Identify which cell holds the provided text, then report its [X, Y] central coordinate. 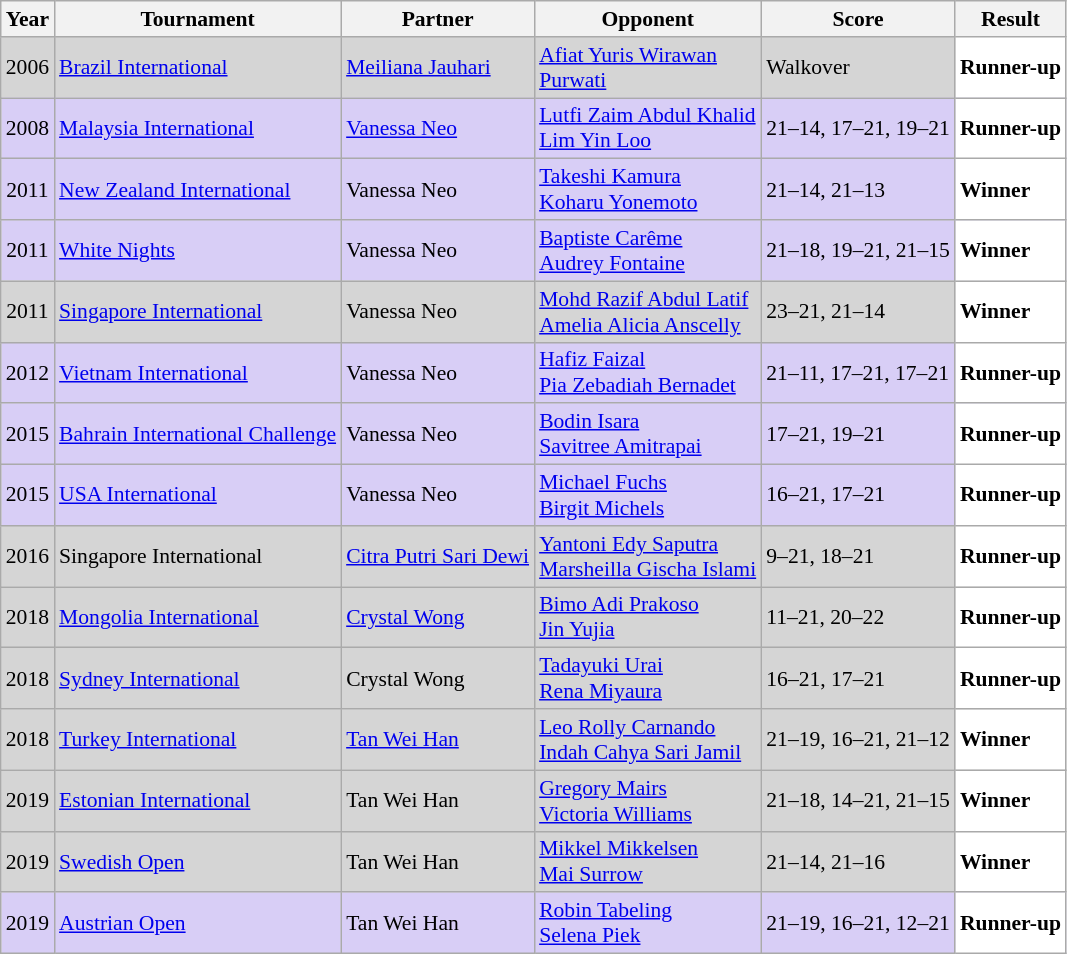
Sydney International [198, 678]
Austrian Open [198, 924]
Citra Putri Sari Dewi [438, 556]
Partner [438, 19]
21–14, 17–21, 19–21 [858, 128]
Score [858, 19]
Leo Rolly Carnando Indah Cahya Sari Jamil [648, 740]
Lutfi Zaim Abdul Khalid Lim Yin Loo [648, 128]
Afiat Yuris Wirawan Purwati [648, 68]
2006 [28, 68]
White Nights [198, 250]
Walkover [858, 68]
Year [28, 19]
21–14, 21–16 [858, 862]
Tournament [198, 19]
New Zealand International [198, 190]
23–21, 21–14 [858, 312]
21–18, 19–21, 21–15 [858, 250]
Opponent [648, 19]
21–18, 14–21, 21–15 [858, 800]
Brazil International [198, 68]
21–14, 21–13 [858, 190]
21–19, 16–21, 12–21 [858, 924]
Hafiz Faizal Pia Zebadiah Bernadet [648, 372]
9–21, 18–21 [858, 556]
Robin Tabeling Selena Piek [648, 924]
21–19, 16–21, 21–12 [858, 740]
Baptiste Carême Audrey Fontaine [648, 250]
21–11, 17–21, 17–21 [858, 372]
Tadayuki Urai Rena Miyaura [648, 678]
2012 [28, 372]
Swedish Open [198, 862]
Michael Fuchs Birgit Michels [648, 496]
Bahrain International Challenge [198, 434]
Bimo Adi Prakoso Jin Yujia [648, 618]
Meiliana Jauhari [438, 68]
Result [1010, 19]
Gregory Mairs Victoria Williams [648, 800]
Takeshi Kamura Koharu Yonemoto [648, 190]
2008 [28, 128]
Mongolia International [198, 618]
11–21, 20–22 [858, 618]
Bodin Isara Savitree Amitrapai [648, 434]
Mikkel Mikkelsen Mai Surrow [648, 862]
Estonian International [198, 800]
Vietnam International [198, 372]
Turkey International [198, 740]
Malaysia International [198, 128]
Mohd Razif Abdul Latif Amelia Alicia Anscelly [648, 312]
2016 [28, 556]
17–21, 19–21 [858, 434]
USA International [198, 496]
Yantoni Edy Saputra Marsheilla Gischa Islami [648, 556]
